For the text-containing cell, return its midpoint in (x, y) coordinate format. 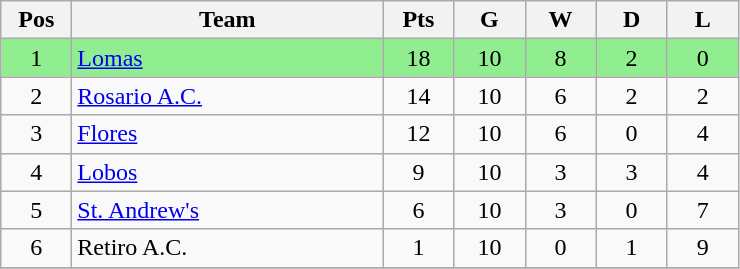
G (490, 20)
Lobos (228, 172)
Pos (36, 20)
Retiro A.C. (228, 248)
Lomas (228, 58)
Flores (228, 134)
12 (418, 134)
8 (560, 58)
L (702, 20)
St. Andrew's (228, 210)
Rosario A.C. (228, 96)
14 (418, 96)
W (560, 20)
7 (702, 210)
5 (36, 210)
18 (418, 58)
D (632, 20)
Team (228, 20)
Pts (418, 20)
